Determine the (x, y) coordinate at the center of the cell enclosing the given text.  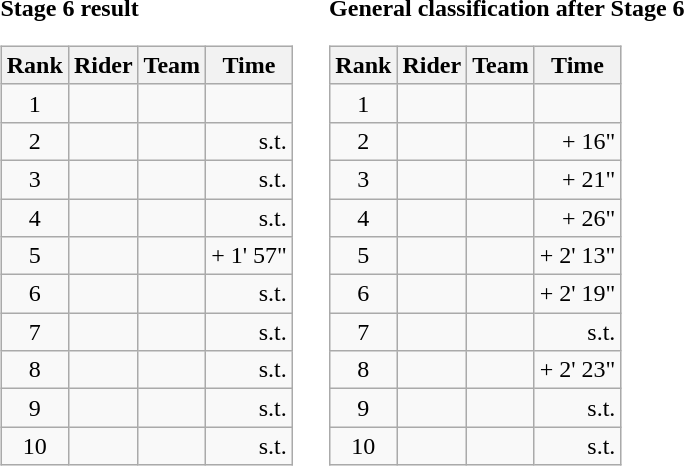
+ 2' 23" (578, 370)
+ 26" (578, 217)
+ 21" (578, 179)
+ 16" (578, 141)
+ 1' 57" (250, 256)
+ 2' 13" (578, 256)
+ 2' 19" (578, 294)
